Scan for the cell matching the given text and deliver its [X, Y] coordinate at center. 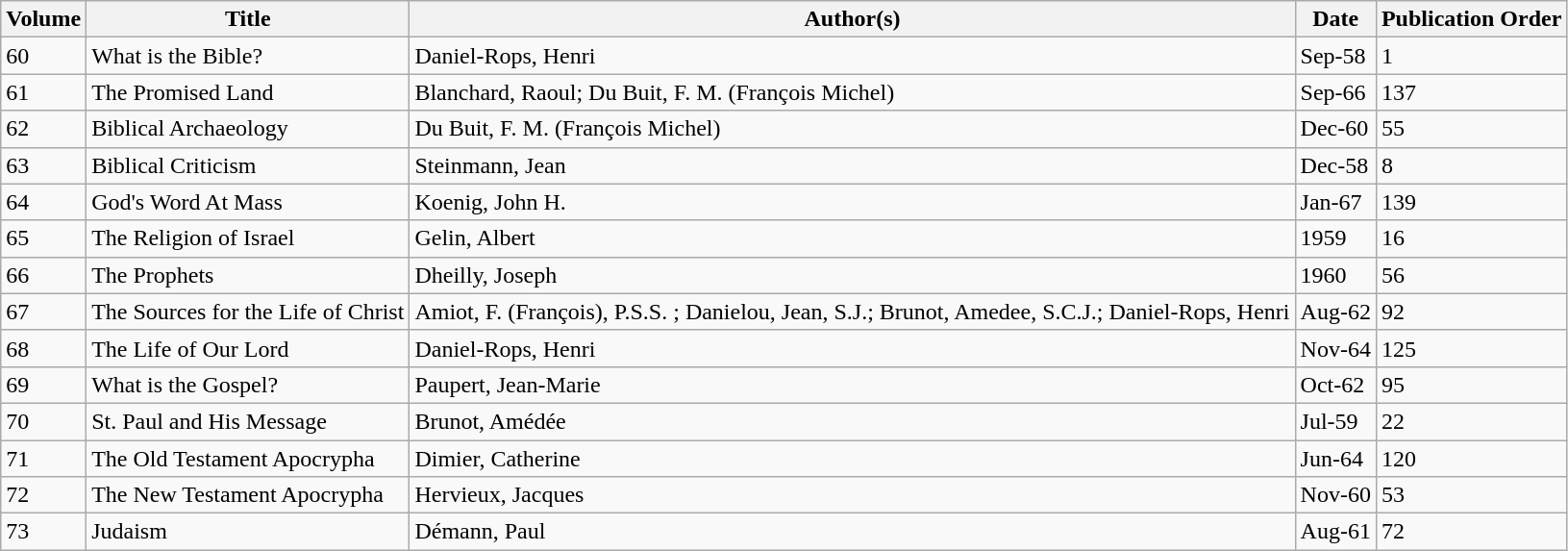
The Sources for the Life of Christ [248, 312]
55 [1471, 129]
Biblical Archaeology [248, 129]
Sep-58 [1335, 56]
60 [44, 56]
125 [1471, 348]
Volume [44, 19]
Author(s) [852, 19]
Blanchard, Raoul; Du Buit, F. M. (François Michel) [852, 92]
Dimier, Catherine [852, 459]
120 [1471, 459]
53 [1471, 495]
61 [44, 92]
Jun-64 [1335, 459]
137 [1471, 92]
66 [44, 275]
Judaism [248, 532]
Oct-62 [1335, 385]
56 [1471, 275]
139 [1471, 202]
Du Buit, F. M. (François Michel) [852, 129]
Amiot, F. (François), P.S.S. ; Danielou, Jean, S.J.; Brunot, Amedee, S.C.J.; Daniel-Rops, Henri [852, 312]
67 [44, 312]
Hervieux, Jacques [852, 495]
The Promised Land [248, 92]
22 [1471, 421]
Gelin, Albert [852, 238]
Brunot, Amédée [852, 421]
1 [1471, 56]
8 [1471, 165]
Sep-66 [1335, 92]
Publication Order [1471, 19]
65 [44, 238]
Nov-60 [1335, 495]
The Old Testament Apocrypha [248, 459]
Dec-60 [1335, 129]
Paupert, Jean-Marie [852, 385]
St. Paul and His Message [248, 421]
Jul-59 [1335, 421]
What is the Bible? [248, 56]
Démann, Paul [852, 532]
68 [44, 348]
62 [44, 129]
Nov-64 [1335, 348]
1960 [1335, 275]
The Religion of Israel [248, 238]
Jan-67 [1335, 202]
73 [44, 532]
Dheilly, Joseph [852, 275]
69 [44, 385]
71 [44, 459]
Aug-61 [1335, 532]
Steinmann, Jean [852, 165]
Koenig, John H. [852, 202]
Biblical Criticism [248, 165]
Date [1335, 19]
The Prophets [248, 275]
God's Word At Mass [248, 202]
Title [248, 19]
What is the Gospel? [248, 385]
Dec-58 [1335, 165]
16 [1471, 238]
64 [44, 202]
95 [1471, 385]
63 [44, 165]
1959 [1335, 238]
92 [1471, 312]
70 [44, 421]
The Life of Our Lord [248, 348]
Aug-62 [1335, 312]
The New Testament Apocrypha [248, 495]
